Capture the cell that displays the provided text and extract its [x, y] central coordinate. 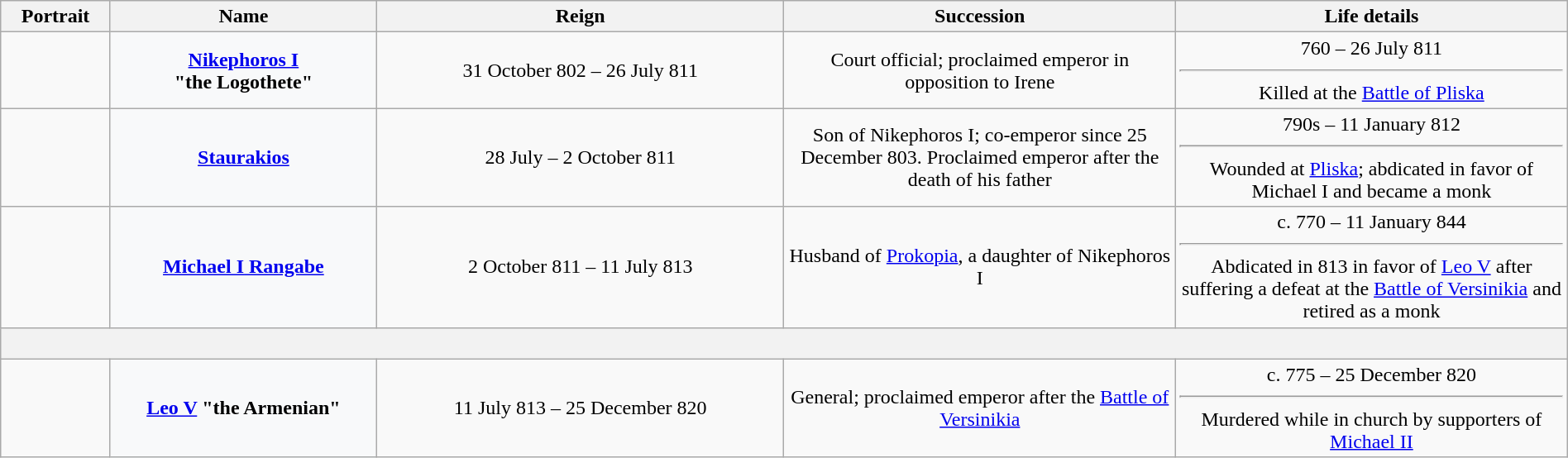
760 – 26 July 811Killed at the Battle of Pliska [1372, 70]
Reign [581, 17]
Succession [980, 17]
2 October 811 – 11 July 813 [581, 267]
Portrait [56, 17]
11 July 813 – 25 December 820 [581, 408]
General; proclaimed emperor after the Battle of Versinikia [980, 408]
790s – 11 January 812Wounded at Pliska; abdicated in favor of Michael I and became a monk [1372, 157]
Nikephoros I"the Logothete" [243, 70]
Michael I Rangabe [243, 267]
Life details [1372, 17]
c. 770 – 11 January 844Abdicated in 813 in favor of Leo V after suffering a defeat at the Battle of Versinikia and retired as a monk [1372, 267]
Name [243, 17]
31 October 802 – 26 July 811 [581, 70]
28 July – 2 October 811 [581, 157]
Staurakios [243, 157]
Son of Nikephoros I; co-emperor since 25 December 803. Proclaimed emperor after the death of his father [980, 157]
Leo V "the Armenian" [243, 408]
Court official; proclaimed emperor in opposition to Irene [980, 70]
Husband of Prokopia, a daughter of Nikephoros I [980, 267]
c. 775 – 25 December 820Murdered while in church by supporters of Michael II [1372, 408]
